Return (x, y) of the center of cell containing provided text 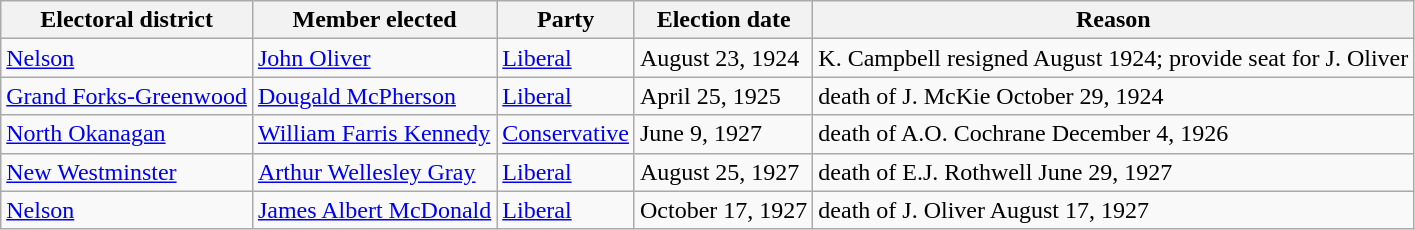
Party (566, 20)
Member elected (374, 20)
Electoral district (127, 20)
death of E.J. Rothwell June 29, 1927 (1114, 172)
New Westminster (127, 172)
Dougald McPherson (374, 96)
James Albert McDonald (374, 210)
Reason (1114, 20)
October 17, 1927 (723, 210)
death of J. Oliver August 17, 1927 (1114, 210)
June 9, 1927 (723, 134)
Conservative (566, 134)
K. Campbell resigned August 1924; provide seat for J. Oliver (1114, 58)
August 23, 1924 (723, 58)
death of J. McKie October 29, 1924 (1114, 96)
William Farris Kennedy (374, 134)
death of A.O. Cochrane December 4, 1926 (1114, 134)
Grand Forks-Greenwood (127, 96)
John Oliver (374, 58)
Arthur Wellesley Gray (374, 172)
North Okanagan (127, 134)
August 25, 1927 (723, 172)
April 25, 1925 (723, 96)
Election date (723, 20)
